Identify which cell holds the provided text, then report its [X, Y] central coordinate. 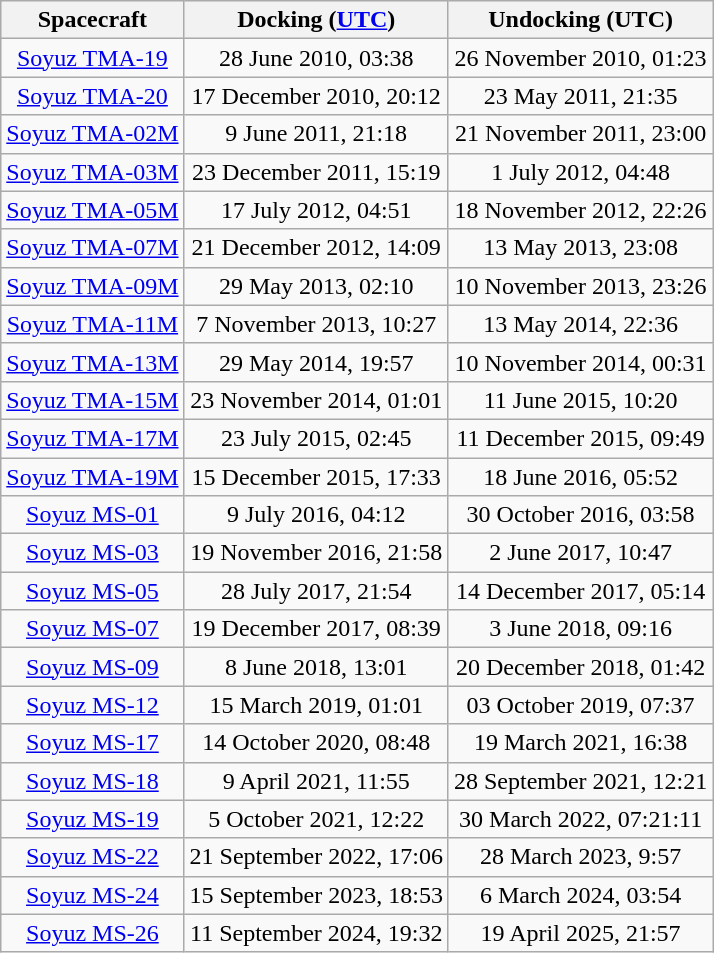
18 June 2016, 05:52 [580, 477]
Soyuz TMA-11M [92, 324]
03 October 2019, 07:37 [580, 705]
2 June 2017, 10:47 [580, 553]
Soyuz MS-01 [92, 515]
11 June 2015, 10:20 [580, 400]
9 April 2021, 11:55 [316, 781]
19 December 2017, 08:39 [316, 629]
9 June 2011, 21:18 [316, 134]
Soyuz TMA-09M [92, 286]
19 March 2021, 16:38 [580, 743]
Soyuz TMA-13M [92, 362]
9 July 2016, 04:12 [316, 515]
Soyuz TMA-03M [92, 172]
10 November 2013, 23:26 [580, 286]
19 November 2016, 21:58 [316, 553]
28 March 2023, 9:57 [580, 857]
Undocking (UTC) [580, 20]
14 December 2017, 05:14 [580, 591]
28 July 2017, 21:54 [316, 591]
Soyuz MS-19 [92, 819]
3 June 2018, 09:16 [580, 629]
11 September 2024, 19:32 [316, 933]
29 May 2014, 19:57 [316, 362]
Soyuz MS-03 [92, 553]
5 October 2021, 12:22 [316, 819]
23 July 2015, 02:45 [316, 438]
29 May 2013, 02:10 [316, 286]
Soyuz MS-12 [92, 705]
14 October 2020, 08:48 [316, 743]
15 March 2019, 01:01 [316, 705]
Soyuz MS-09 [92, 667]
13 May 2013, 23:08 [580, 248]
11 December 2015, 09:49 [580, 438]
7 November 2013, 10:27 [316, 324]
26 November 2010, 01:23 [580, 58]
28 September 2021, 12:21 [580, 781]
20 December 2018, 01:42 [580, 667]
28 June 2010, 03:38 [316, 58]
13 May 2014, 22:36 [580, 324]
17 July 2012, 04:51 [316, 210]
Soyuz TMA-05M [92, 210]
17 December 2010, 20:12 [316, 96]
21 September 2022, 17:06 [316, 857]
Soyuz MS-18 [92, 781]
Soyuz TMA-02M [92, 134]
8 June 2018, 13:01 [316, 667]
15 December 2015, 17:33 [316, 477]
19 April 2025, 21:57 [580, 933]
Soyuz MS-07 [92, 629]
Soyuz MS-17 [92, 743]
Soyuz MS-05 [92, 591]
Spacecraft [92, 20]
21 November 2011, 23:00 [580, 134]
21 December 2012, 14:09 [316, 248]
Soyuz MS-26 [92, 933]
30 October 2016, 03:58 [580, 515]
1 July 2012, 04:48 [580, 172]
18 November 2012, 22:26 [580, 210]
Soyuz TMA-15M [92, 400]
30 March 2022, 07:21:11 [580, 819]
Soyuz TMA-20 [92, 96]
6 March 2024, 03:54 [580, 895]
10 November 2014, 00:31 [580, 362]
Soyuz TMA-17M [92, 438]
23 May 2011, 21:35 [580, 96]
Soyuz TMA-07M [92, 248]
Soyuz TMA-19M [92, 477]
Soyuz MS-22 [92, 857]
Docking (UTC) [316, 20]
15 September 2023, 18:53 [316, 895]
23 November 2014, 01:01 [316, 400]
Soyuz TMA-19 [92, 58]
Soyuz MS-24 [92, 895]
23 December 2011, 15:19 [316, 172]
